Capture the cell that displays the provided text and extract its [X, Y] central coordinate. 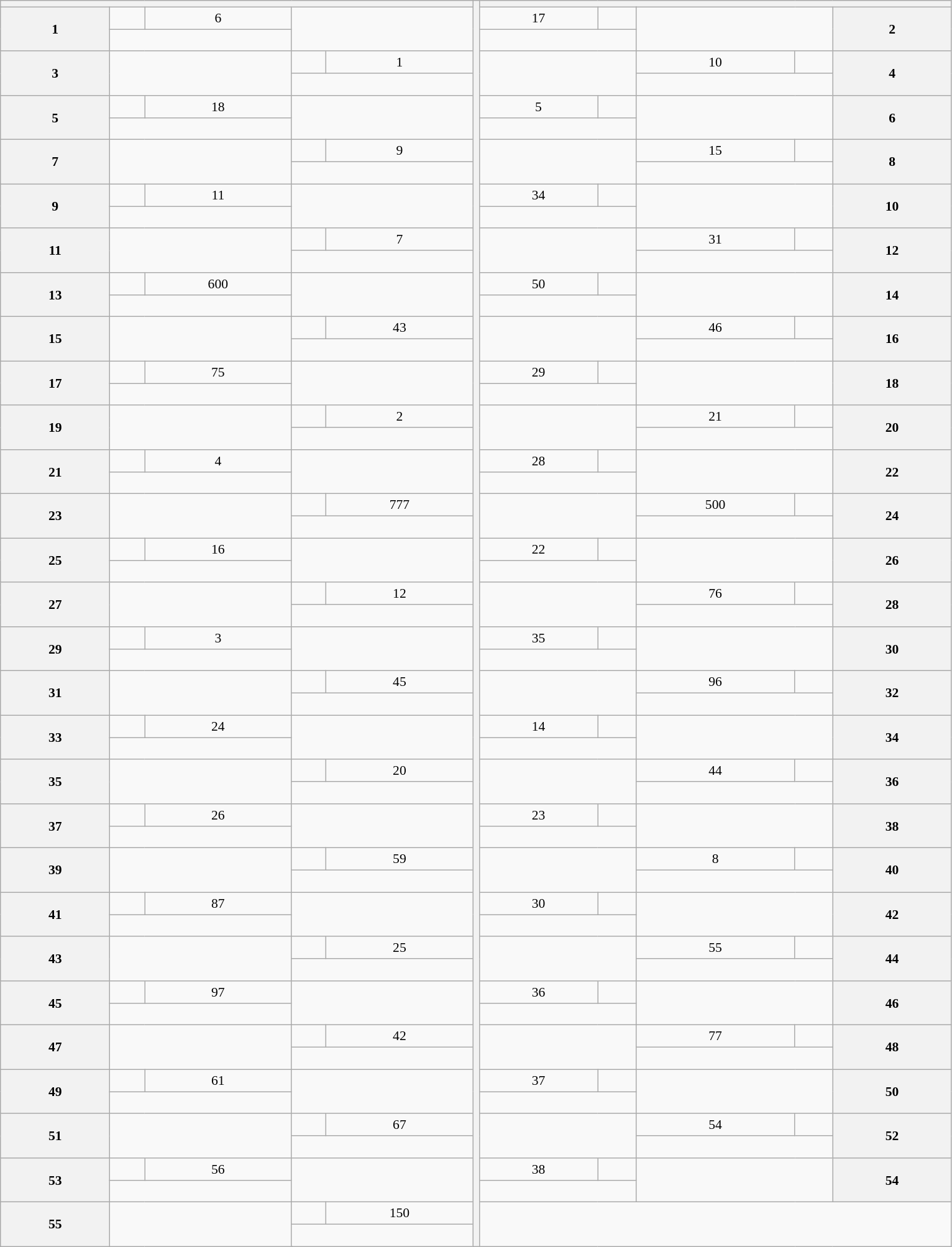
52 [892, 1136]
19 [55, 427]
56 [218, 1169]
27 [55, 605]
39 [55, 870]
51 [55, 1136]
13 [55, 295]
40 [892, 870]
600 [218, 284]
32 [892, 693]
96 [715, 682]
59 [400, 859]
48 [892, 1048]
53 [55, 1181]
77 [715, 1036]
33 [55, 737]
87 [218, 903]
97 [218, 992]
76 [715, 594]
67 [400, 1125]
777 [400, 505]
41 [55, 915]
150 [400, 1213]
500 [715, 505]
47 [55, 1048]
75 [218, 372]
61 [218, 1080]
49 [55, 1091]
